Capture the cell that displays the provided text and extract its [x, y] central coordinate. 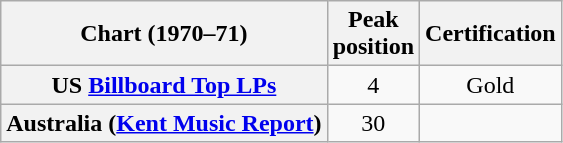
US Billboard Top LPs [164, 85]
Peakposition [373, 34]
Australia (Kent Music Report) [164, 123]
4 [373, 85]
Gold [491, 85]
30 [373, 123]
Chart (1970–71) [164, 34]
Certification [491, 34]
